Identify which cell holds the provided text, then report its (x, y) central coordinate. 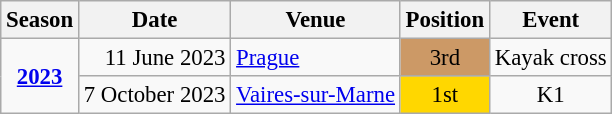
1st (444, 95)
2023 (40, 76)
Season (40, 20)
Position (444, 20)
11 June 2023 (154, 58)
7 October 2023 (154, 95)
K1 (550, 95)
3rd (444, 58)
Vaires-sur-Marne (316, 95)
Venue (316, 20)
Kayak cross (550, 58)
Prague (316, 58)
Event (550, 20)
Date (154, 20)
